Search for the cell housing the specified text and yield its [x, y] center coordinate. 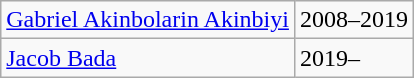
Jacob Bada [148, 58]
2008–2019 [354, 20]
2019– [354, 58]
Gabriel Akinbolarin Akinbiyi [148, 20]
